Capture the cell that displays the provided text and extract its [x, y] central coordinate. 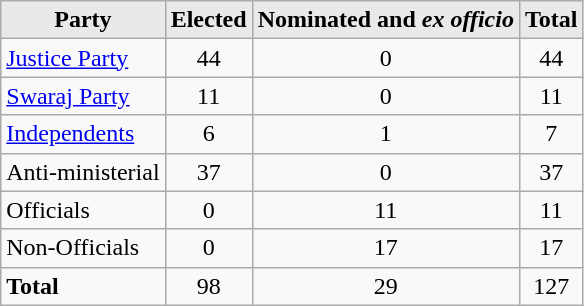
Independents [83, 134]
1 [386, 134]
Officials [83, 210]
Swaraj Party [83, 96]
Justice Party [83, 58]
Anti-ministerial [83, 172]
29 [386, 286]
127 [551, 286]
Nominated and ex officio [386, 20]
6 [208, 134]
7 [551, 134]
Non-Officials [83, 248]
Party [83, 20]
Elected [208, 20]
98 [208, 286]
